Scan for the cell matching the given text and deliver its (x, y) coordinate at center. 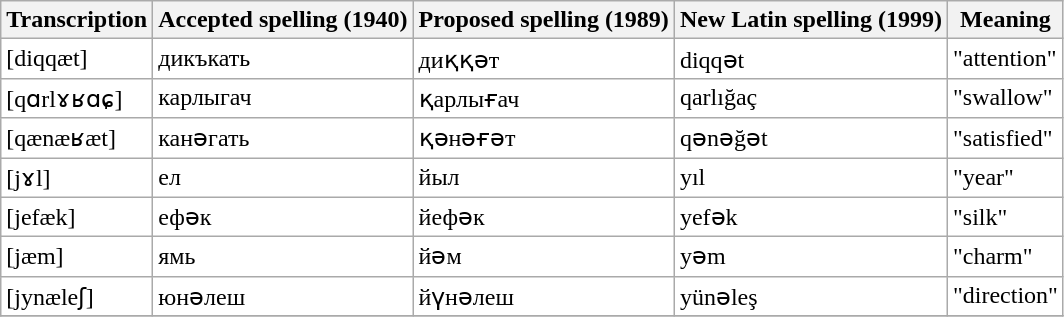
канәгать (283, 138)
қәнәғәт (544, 138)
yefək (810, 217)
yünəleş (810, 296)
"swallow" (1005, 98)
[jæm] (77, 257)
ямь (283, 257)
yıl (810, 178)
New Latin spelling (1999) (810, 20)
[qænæʁæt] (77, 138)
диққәт (544, 59)
юнәлеш (283, 296)
йыл (544, 178)
"satisfied" (1005, 138)
[diqqæt] (77, 59)
qənəğət (810, 138)
[jefæk] (77, 217)
yəm (810, 257)
"charm" (1005, 257)
Accepted spelling (1940) (283, 20)
йефәк (544, 217)
qarlığaç (810, 98)
ефәк (283, 217)
"direction" (1005, 296)
Meaning (1005, 20)
йәм (544, 257)
карлыгач (283, 98)
йүнәлеш (544, 296)
"silk" (1005, 217)
[qɑrlɤʁɑɕ] (77, 98)
Proposed spelling (1989) (544, 20)
Transcription (77, 20)
"year" (1005, 178)
қарлығач (544, 98)
[jynæleʃ] (77, 296)
"attention" (1005, 59)
дикъкать (283, 59)
ел (283, 178)
[jɤl] (77, 178)
diqqət (810, 59)
